Search for the cell housing the specified text and yield its [x, y] center coordinate. 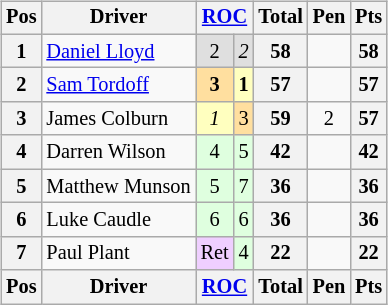
Ret [215, 253]
Daniel Lloyd [118, 51]
Luke Caudle [118, 220]
James Colburn [118, 119]
59 [280, 119]
Matthew Munson [118, 186]
Paul Plant [118, 253]
Sam Tordoff [118, 85]
Darren Wilson [118, 152]
